Identify which cell holds the provided text, then report its (x, y) central coordinate. 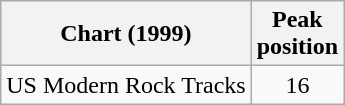
US Modern Rock Tracks (126, 85)
Peakposition (297, 34)
Chart (1999) (126, 34)
16 (297, 85)
